From the cell containing the given text, extract its center point as (X, Y) coordinate. 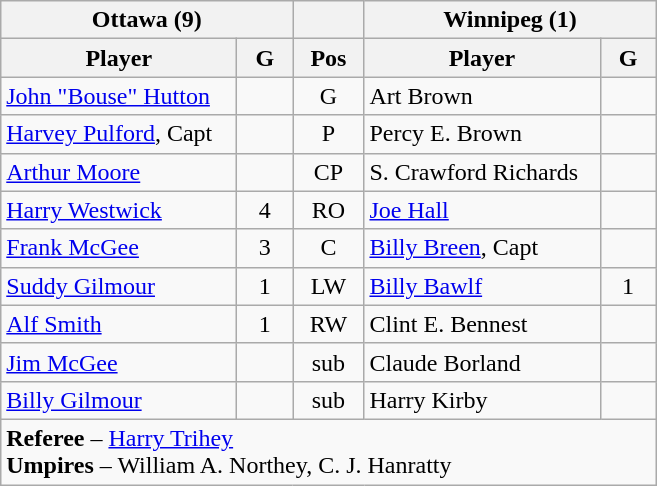
Pos (328, 58)
Alf Smith (119, 324)
John "Bouse" Hutton (119, 96)
Joe Hall (482, 210)
Suddy Gilmour (119, 286)
Art Brown (482, 96)
Harry Kirby (482, 400)
Winnipeg (1) (510, 20)
Frank McGee (119, 248)
Jim McGee (119, 362)
LW (328, 286)
Billy Breen, Capt (482, 248)
S. Crawford Richards (482, 172)
Billy Gilmour (119, 400)
Arthur Moore (119, 172)
Harry Westwick (119, 210)
Claude Borland (482, 362)
Referee – Harry TriheyUmpires – William A. Northey, C. J. Hanratty (328, 452)
Billy Bawlf (482, 286)
Harvey Pulford, Capt (119, 134)
3 (265, 248)
Percy E. Brown (482, 134)
Clint E. Bennest (482, 324)
P (328, 134)
Ottawa (9) (147, 20)
CP (328, 172)
4 (265, 210)
RO (328, 210)
RW (328, 324)
C (328, 248)
